Determine the (X, Y) coordinate at the center of the cell enclosing the given text.  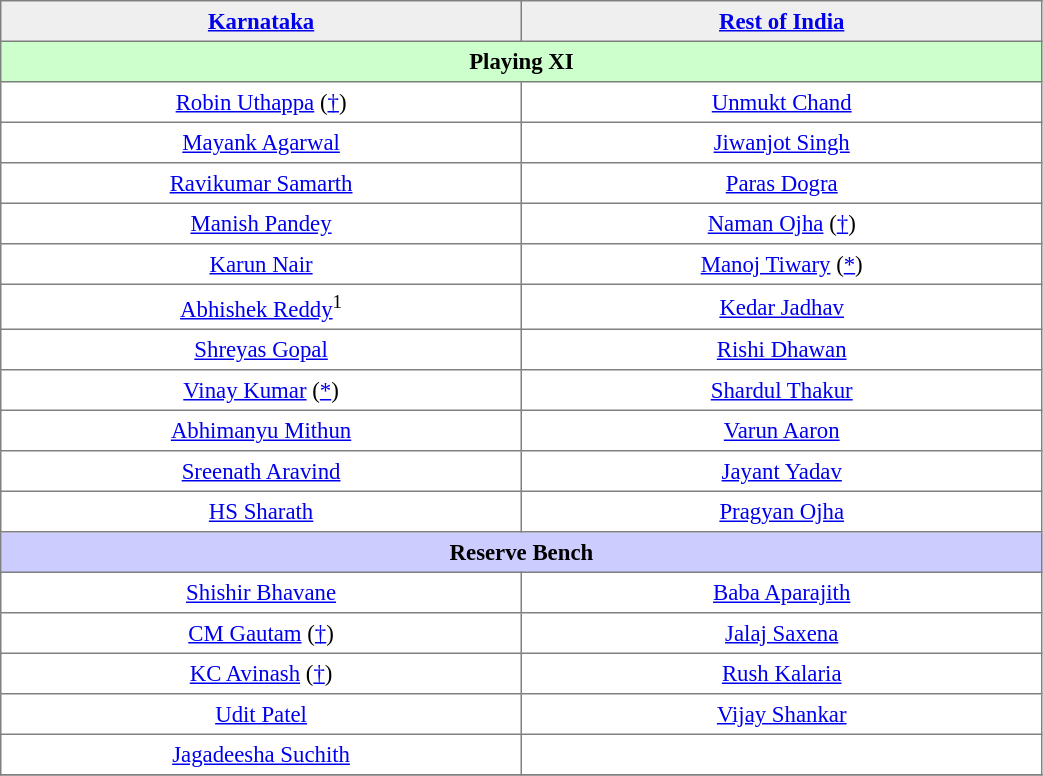
Pragyan Ojha (782, 511)
Jagadeesha Suchith (262, 754)
Shardul Thakur (782, 390)
Jiwanjot Singh (782, 142)
Paras Dogra (782, 183)
Vijay Shankar (782, 714)
Udit Patel (262, 714)
Naman Ojha (†) (782, 223)
Shishir Bhavane (262, 592)
Rest of India (782, 21)
Playing XI (522, 61)
HS Sharath (262, 511)
Rishi Dhawan (782, 349)
Karun Nair (262, 264)
Shreyas Gopal (262, 349)
Baba Aparajith (782, 592)
Reserve Bench (522, 552)
Abhishek Reddy1 (262, 306)
Rush Kalaria (782, 673)
Kedar Jadhav (782, 306)
Jayant Yadav (782, 471)
Ravikumar Samarth (262, 183)
Manoj Tiwary (*) (782, 264)
Sreenath Aravind (262, 471)
Karnataka (262, 21)
Unmukt Chand (782, 102)
Jalaj Saxena (782, 633)
Mayank Agarwal (262, 142)
Varun Aaron (782, 430)
Robin Uthappa (†) (262, 102)
KC Avinash (†) (262, 673)
CM Gautam (†) (262, 633)
Manish Pandey (262, 223)
Abhimanyu Mithun (262, 430)
Vinay Kumar (*) (262, 390)
